Output the (x, y) coordinate of the center of the cell containing the given text.  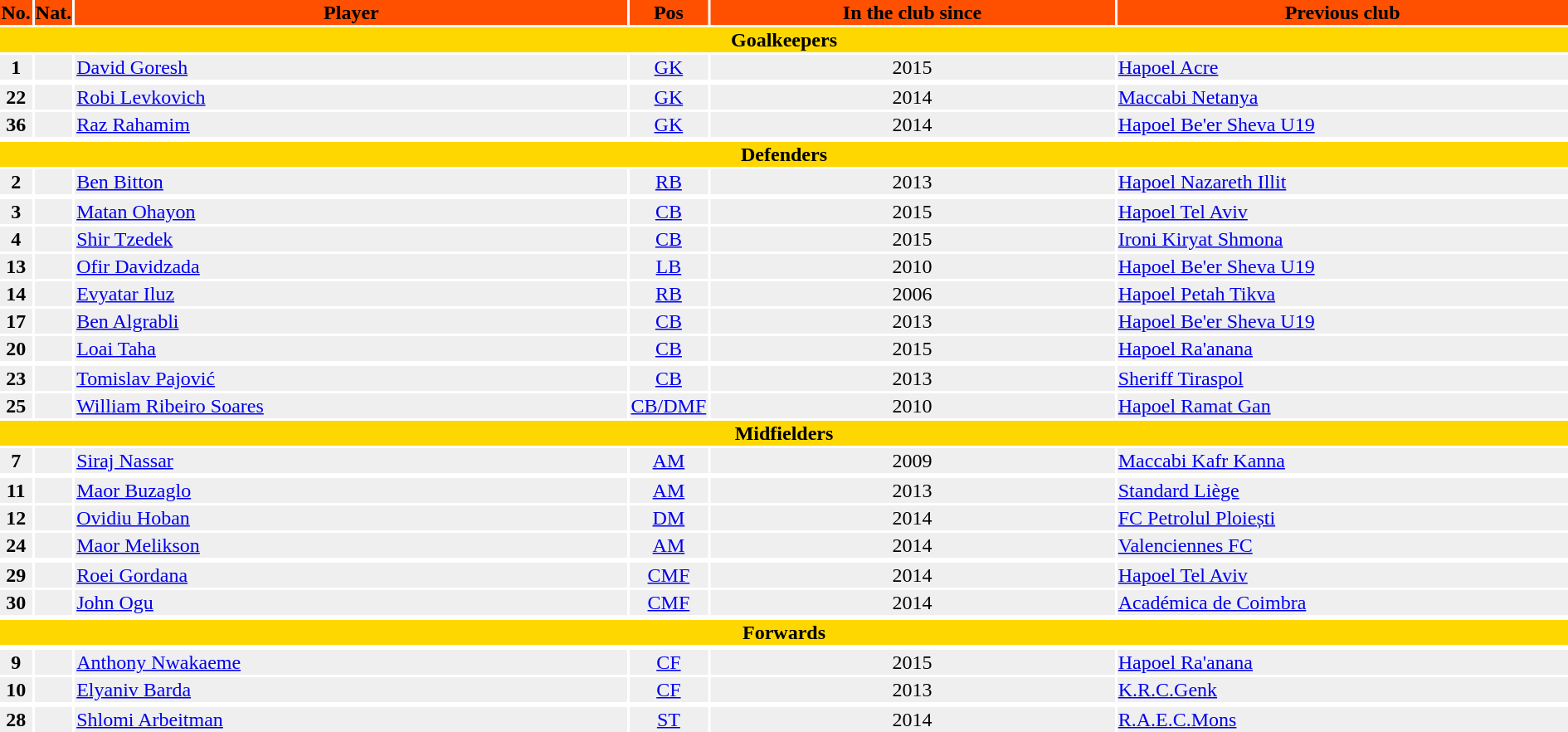
K.R.C.Genk (1342, 690)
Matan Ohayon (352, 212)
David Goresh (352, 67)
Maccabi Netanya (1342, 97)
Ofir Davidzada (352, 266)
William Ribeiro Soares (352, 406)
2009 (913, 461)
Raz Rahamim (352, 124)
Elyaniv Barda (352, 690)
3 (16, 212)
20 (16, 349)
14 (16, 294)
Hapoel Nazareth Illit (1342, 182)
24 (16, 545)
Nat. (53, 12)
12 (16, 518)
Maor Buzaglo (352, 490)
FC Petrolul Ploiești (1342, 518)
1 (16, 67)
36 (16, 124)
Goalkeepers (784, 40)
28 (16, 720)
9 (16, 662)
29 (16, 575)
23 (16, 378)
Forwards (784, 632)
Midfielders (784, 433)
Siraj Nassar (352, 461)
Ovidiu Hoban (352, 518)
Previous club (1342, 12)
Hapoel Ramat Gan (1342, 406)
Evyatar Iluz (352, 294)
Tomislav Pajović (352, 378)
Shir Tzedek (352, 239)
10 (16, 690)
17 (16, 321)
Académica de Coimbra (1342, 603)
Ironi Kiryat Shmona (1342, 239)
John Ogu (352, 603)
DM (669, 518)
ST (669, 720)
Standard Liège (1342, 490)
11 (16, 490)
22 (16, 97)
Maor Melikson (352, 545)
Defenders (784, 154)
Pos (669, 12)
4 (16, 239)
25 (16, 406)
Anthony Nwakaeme (352, 662)
Ben Algrabli (352, 321)
13 (16, 266)
Roei Gordana (352, 575)
2006 (913, 294)
2 (16, 182)
No. (16, 12)
Ben Bitton (352, 182)
Shlomi Arbeitman (352, 720)
LB (669, 266)
Robi Levkovich (352, 97)
Loai Taha (352, 349)
R.A.E.C.Mons (1342, 720)
30 (16, 603)
CB/DMF (669, 406)
Player (352, 12)
7 (16, 461)
Sheriff Tiraspol (1342, 378)
Hapoel Acre (1342, 67)
Hapoel Petah Tikva (1342, 294)
Valenciennes FC (1342, 545)
Maccabi Kafr Kanna (1342, 461)
In the club since (913, 12)
